Return the (x, y) coordinate for the center point of the cell that contains the specified text.  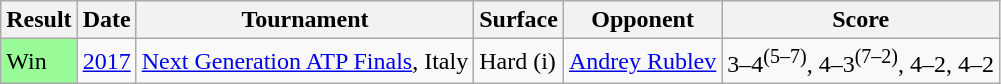
Date (106, 20)
2017 (106, 62)
Win (39, 62)
Hard (i) (519, 62)
Tournament (304, 20)
Surface (519, 20)
3–4(5–7), 4–3(7–2), 4–2, 4–2 (861, 62)
Score (861, 20)
Andrey Rublev (642, 62)
Opponent (642, 20)
Result (39, 20)
Next Generation ATP Finals, Italy (304, 62)
